Locate the cell with the specified text and output its (x, y) center coordinate. 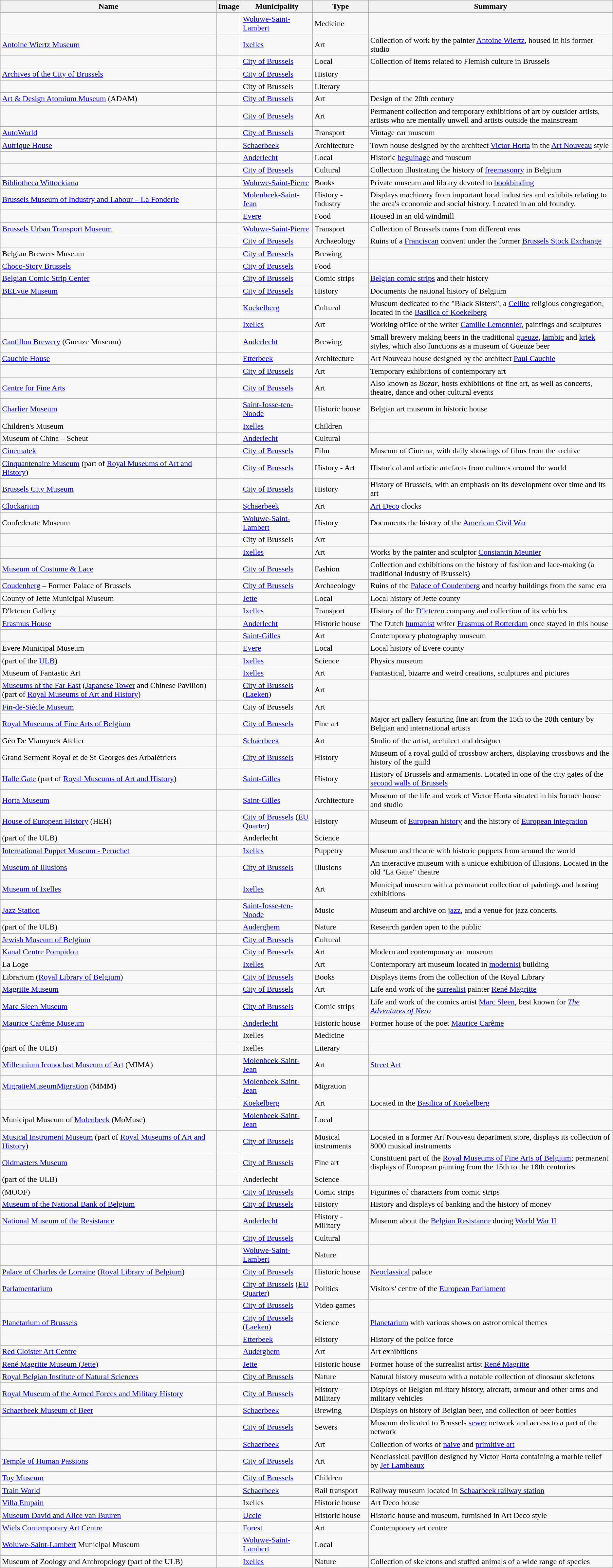
Erasmus House (108, 623)
Art Deco clocks (491, 506)
Archives of the City of Brussels (108, 74)
Major art gallery featuring fine art from the 15th to the 20th century by Belgian and international artists (491, 724)
Documents the national history of Belgium (491, 291)
Illusions (341, 867)
Neoclassical pavilion designed by Victor Horta containing a marble relief by Jef Lambeaux (491, 1461)
Museum of Costume & Lace (108, 569)
Schaerbeek Museum of Beer (108, 1410)
Charlier Museum (108, 409)
Brussels Urban Transport Museum (108, 229)
Design of the 20th century (491, 99)
Brussels Museum of Industry and Labour – La Fonderie (108, 200)
Type (341, 7)
Contemporary art museum located in modernist building (491, 964)
Museum and theatre with historic puppets from around the world (491, 851)
René Magritte Museum (Jette) (108, 1364)
Museum of the life and work of Victor Horta situated in his former house and studio (491, 800)
Marc Sleen Museum (108, 1006)
Antoine Wiertz Museum (108, 45)
Museum David and Alice van Buuren (108, 1515)
Life and work of the surrealist painter René Magritte (491, 989)
Children's Museum (108, 426)
Confederate Museum (108, 523)
Neoclassical palace (491, 1272)
Contemporary art centre (491, 1528)
Librarium (Royal Library of Belgium) (108, 977)
Life and work of the comics artist Marc Sleen, best known for The Adventures of Nero (491, 1006)
Red Cloister Art Centre (108, 1352)
Railway museum located in Schaarbeek railway station (491, 1490)
Name (108, 7)
Image (229, 7)
Collection of Brussels trams from different eras (491, 229)
Halle Gate (part of Royal Museums of Art and History) (108, 779)
Jazz Station (108, 910)
History and displays of banking and the history of money (491, 1204)
MigratieMuseumMigration (MMM) (108, 1086)
Coudenberg – Former Palace of Brussels (108, 586)
Local history of Evere county (491, 648)
Cinematek (108, 451)
Bibliotheca Wittockiana (108, 182)
Museum of China – Scheut (108, 439)
Belgian comic strips and their history (491, 279)
International Puppet Museum - Peruchet (108, 851)
Temple of Human Passions (108, 1461)
Art Nouveau house designed by the architect Paul Cauchie (491, 358)
Municipality (277, 7)
Millennium Iconoclast Museum of Art (MIMA) (108, 1065)
Planetarium of Brussels (108, 1322)
Uccle (277, 1515)
Also known as Bozar, hosts exhibitions of fine art, as well as concerts, theatre, dance and other cultural events (491, 387)
Museum of Cinema, with daily showings of films from the archive (491, 451)
Ruins of the Palace of Coudenberg and nearby buildings from the same era (491, 586)
Wiels Contemporary Art Centre (108, 1528)
Private museum and library devoted to bookbinding (491, 182)
Museum and archive on jazz, and a venue for jazz concerts. (491, 910)
Parlamentarium (108, 1289)
Former house of the surrealist artist René Magritte (491, 1364)
Studio of the artist, architect and designer (491, 741)
Museum of Illusions (108, 867)
Politics (341, 1289)
Historic beguinage and museum (491, 157)
Planetarium with various shows on astronomical themes (491, 1322)
Museum of a royal guild of crossbow archers, displaying crossbows and the history of the guild (491, 757)
Belgian art museum in historic house (491, 409)
Summary (491, 7)
Woluwe-Saint-Lambert Municipal Museum (108, 1545)
Musical Instrument Museum (part of Royal Museums of Art and History) (108, 1141)
Géo De Vlamynck Atelier (108, 741)
Historic house and museum, furnished in Art Deco style (491, 1515)
Vintage car museum (491, 133)
Rail transport (341, 1490)
Toy Museum (108, 1478)
Belgian Comic Strip Center (108, 279)
Belgian Brewers Museum (108, 254)
Palace of Charles de Lorraine (Royal Library of Belgium) (108, 1272)
Collection of works of naive and primitive art (491, 1444)
Brussels City Museum (108, 489)
Collection of skeletons and stuffed animals of a wide range of species (491, 1561)
Town house designed by the architect Victor Horta in the Art Nouveau style (491, 145)
Train World (108, 1490)
Displays on history of Belgian beer, and collection of beer bottles (491, 1410)
Oldmasters Museum (108, 1162)
Displays items from the collection of the Royal Library (491, 977)
Local history of Jette county (491, 598)
Fantastical, bizarre and weird creations, sculptures and pictures (491, 673)
History of the D'leteren company and collection of its vehicles (491, 611)
AutoWorld (108, 133)
History of Brussels, with an emphasis on its development over time and its art (491, 489)
Contemporary photography museum (491, 636)
Historical and artistic artefacts from cultures around the world (491, 468)
Magritte Museum (108, 989)
History of Brussels and armaments. Located in one of the city gates of the second walls of Brussels (491, 779)
Working office of the writer Camille Lemonnier, paintings and sculptures (491, 325)
Research garden open to the public (491, 927)
Villa Empain (108, 1503)
Evere Municipal Museum (108, 648)
Modern and contemporary art museum (491, 952)
Displays machinery from important local industries and exhibits relating to the area's economic and social history. Located in an old foundry. (491, 200)
National Museum of the Resistance (108, 1221)
Musical instruments (341, 1141)
Collection and exhibitions on the history of fashion and lace-making (a traditional industry of Brussels) (491, 569)
History of the police force (491, 1339)
Museum of Zoology and Anthropology (part of the ULB) (108, 1561)
Jewish Museum of Belgium (108, 940)
Fin-de-Siècle Museum (108, 707)
Works by the painter and sculptor Constantin Meunier (491, 552)
Cantillon Brewery (Gueuze Museum) (108, 342)
Royal Museum of the Armed Forces and Military History (108, 1394)
Royal Museums of Fine Arts of Belgium (108, 724)
Museum of European history and the history of European integration (491, 821)
Museum of Ixelles (108, 889)
Natural history museum with a notable collection of dinosaur skeletons (491, 1377)
Museum of Fantastic Art (108, 673)
Physics museum (491, 661)
Maurice Carême Museum (108, 1023)
Collection illustrating the history of freemasonry in Belgium (491, 170)
Art exhibitions (491, 1352)
Collection of work by the painter Antoine Wiertz, housed in his former studio (491, 45)
Art Deco house (491, 1503)
Grand Serment Royal et de St-Georges des Arbalétriers (108, 757)
Displays of Belgian military history, aircraft, armour and other arms and military vehicles (491, 1394)
Museum dedicated to Brussels sewer network and access to a part of the network (491, 1427)
Museums of the Far East (Japanese Tower and Chinese Pavilion) (part of Royal Museums of Art and History) (108, 690)
The Dutch humanist writer Erasmus of Rotterdam once stayed in this house (491, 623)
Video games (341, 1306)
Museum dedicated to the "Black Sisters", a Cellite religious congregation, located in the Basilica of Koekelberg (491, 308)
Collection of items related to Flemish culture in Brussels (491, 62)
Cinquantenaire Museum (part of Royal Museums of Art and History) (108, 468)
Small brewery making beers in the traditional gueuze, lambic and kriek styles, which also functions as a museum of Gueuze beer (491, 342)
Figurines of characters from comic strips (491, 1192)
Temporary exhibitions of contemporary art (491, 371)
La Loge (108, 964)
Located in the Basilica of Koekelberg (491, 1103)
Clockarium (108, 506)
Museum of the National Bank of Belgium (108, 1204)
Music (341, 910)
(MOOF) (108, 1192)
Documents the history of the American Civil War (491, 523)
Cauchie House (108, 358)
Migration (341, 1086)
Constituent part of the Royal Museums of Fine Arts of Belgium; permanent displays of European painting from the 15th to the 18th centuries (491, 1162)
Permanent collection and temporary exhibitions of art by outsider artists, artists who are mentally unwell and artists outside the mainstream (491, 116)
Centre for Fine Arts (108, 387)
History - Art (341, 468)
Fashion (341, 569)
Street Art (491, 1065)
Located in a former Art Nouveau department store, displays its collection of 8000 musical instruments (491, 1141)
Horta Museum (108, 800)
D'leteren Gallery (108, 611)
Kanal Centre Pompidou (108, 952)
Visitors' centre of the European Parliament (491, 1289)
Ruins of a Franciscan convent under the former Brussels Stock Exchange (491, 241)
Choco-Story Brussels (108, 266)
History - Industry (341, 200)
Housed in an old windmill (491, 216)
Former house of the poet Maurice Carême (491, 1023)
Forest (277, 1528)
Film (341, 451)
County of Jette Municipal Museum (108, 598)
Museum about the Belgian Resistance during World War II (491, 1221)
BELvue Museum (108, 291)
Municipal Museum of Molenbeek (MoMuse) (108, 1120)
Autrique House (108, 145)
House of European History (HEH) (108, 821)
Puppetry (341, 851)
An interactive museum with a unique exhibition of illusions. Located in the old "La Gaite" theatre (491, 867)
Royal Belgian Institute of Natural Sciences (108, 1377)
Art & Design Atomium Museum (ADAM) (108, 99)
Sewers (341, 1427)
Municipal museum with a permanent collection of paintings and hosting exhibitions (491, 889)
